Determine the [X, Y] coordinate at the center of the cell enclosing the given text.  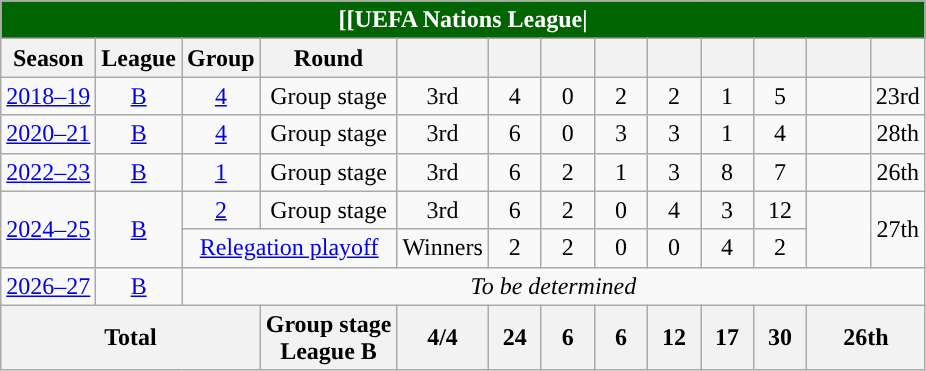
27th [898, 229]
League [139, 58]
Round [328, 58]
2024–25 [48, 229]
24 [514, 338]
17 [726, 338]
30 [780, 338]
7 [780, 172]
2018–19 [48, 96]
[[UEFA Nations League| [463, 20]
5 [780, 96]
To be determined [554, 286]
Group stageLeague B [328, 338]
2022–23 [48, 172]
8 [726, 172]
28th [898, 134]
23rd [898, 96]
2026–27 [48, 286]
2020–21 [48, 134]
Relegation playoff [290, 248]
4/4 [442, 338]
Winners [442, 248]
Season [48, 58]
Group [222, 58]
Total [130, 338]
